Identify which cell holds the provided text, then report its (X, Y) central coordinate. 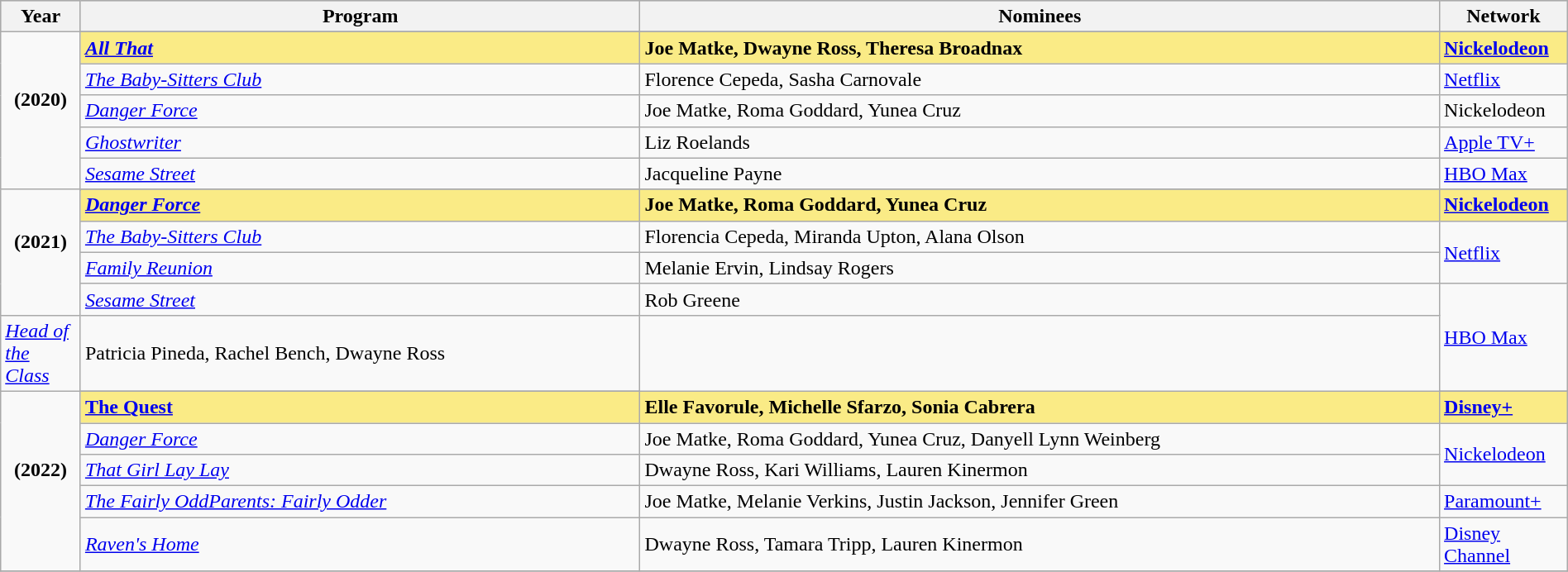
Disney+ (1503, 407)
(2021) (41, 252)
Nominees (1040, 17)
The Fairly OddParents: Fairly Odder (361, 502)
Year (41, 17)
(2022) (41, 481)
Melanie Ervin, Lindsay Rogers (1040, 268)
Florencia Cepeda, Miranda Upton, Alana Olson (1040, 236)
That Girl Lay Lay (361, 470)
Raven's Home (361, 544)
Program (361, 17)
Family Reunion (361, 268)
Apple TV+ (1503, 142)
Jacqueline Payne (1040, 174)
Joe Matke, Dwayne Ross, Theresa Broadnax (1040, 48)
Joe Matke, Roma Goddard, Yunea Cruz, Danyell Lynn Weinberg (1040, 439)
Joe Matke, Melanie Verkins, Justin Jackson, Jennifer Green (1040, 502)
Rob Greene (1040, 299)
Disney Channel (1503, 544)
Patricia Pineda, Rachel Bench, Dwayne Ross (361, 353)
Florence Cepeda, Sasha Carnovale (1040, 79)
Ghostwriter (361, 142)
(2020) (41, 111)
Network (1503, 17)
Head of the Class (41, 353)
Liz Roelands (1040, 142)
Dwayne Ross, Tamara Tripp, Lauren Kinermon (1040, 544)
All That (361, 48)
Elle Favorule, Michelle Sfarzo, Sonia Cabrera (1040, 407)
The Quest (361, 407)
Paramount+ (1503, 502)
Dwayne Ross, Kari Williams, Lauren Kinermon (1040, 470)
